Output the [X, Y] coordinate of the center of the cell containing the given text.  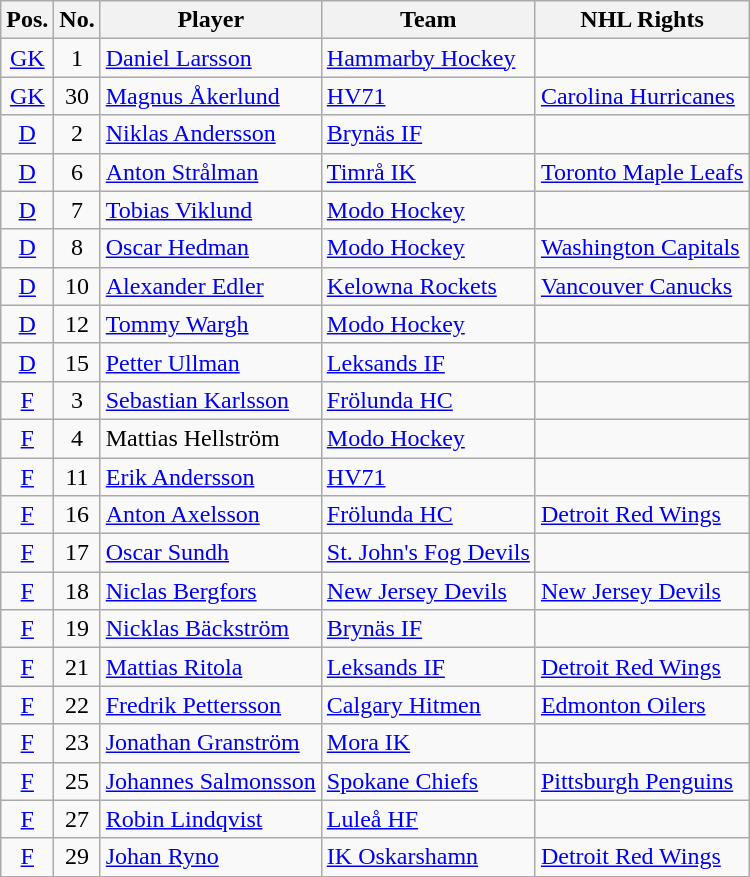
Vancouver Canucks [642, 286]
22 [77, 705]
Edmonton Oilers [642, 705]
Mora IK [428, 743]
Luleå HF [428, 819]
Johan Ryno [210, 857]
Mattias Hellström [210, 438]
Spokane Chiefs [428, 781]
Pittsburgh Penguins [642, 781]
Mattias Ritola [210, 667]
IK Oskarshamn [428, 857]
Nicklas Bäckström [210, 629]
Johannes Salmonsson [210, 781]
Niclas Bergfors [210, 591]
Tobias Viklund [210, 210]
25 [77, 781]
Team [428, 20]
29 [77, 857]
1 [77, 58]
Hammarby Hockey [428, 58]
11 [77, 477]
Washington Capitals [642, 248]
6 [77, 172]
Jonathan Granström [210, 743]
Timrå IK [428, 172]
Pos. [28, 20]
23 [77, 743]
Oscar Sundh [210, 553]
Player [210, 20]
10 [77, 286]
Carolina Hurricanes [642, 96]
12 [77, 324]
30 [77, 96]
Anton Axelsson [210, 515]
17 [77, 553]
7 [77, 210]
18 [77, 591]
Magnus Åkerlund [210, 96]
4 [77, 438]
Daniel Larsson [210, 58]
Alexander Edler [210, 286]
Calgary Hitmen [428, 705]
3 [77, 400]
No. [77, 20]
27 [77, 819]
Erik Andersson [210, 477]
Anton Strålman [210, 172]
16 [77, 515]
Robin Lindqvist [210, 819]
NHL Rights [642, 20]
2 [77, 134]
Kelowna Rockets [428, 286]
21 [77, 667]
19 [77, 629]
8 [77, 248]
Tommy Wargh [210, 324]
Sebastian Karlsson [210, 400]
Fredrik Pettersson [210, 705]
Niklas Andersson [210, 134]
Toronto Maple Leafs [642, 172]
Petter Ullman [210, 362]
15 [77, 362]
St. John's Fog Devils [428, 553]
Oscar Hedman [210, 248]
